Capture the cell that displays the provided text and extract its [X, Y] central coordinate. 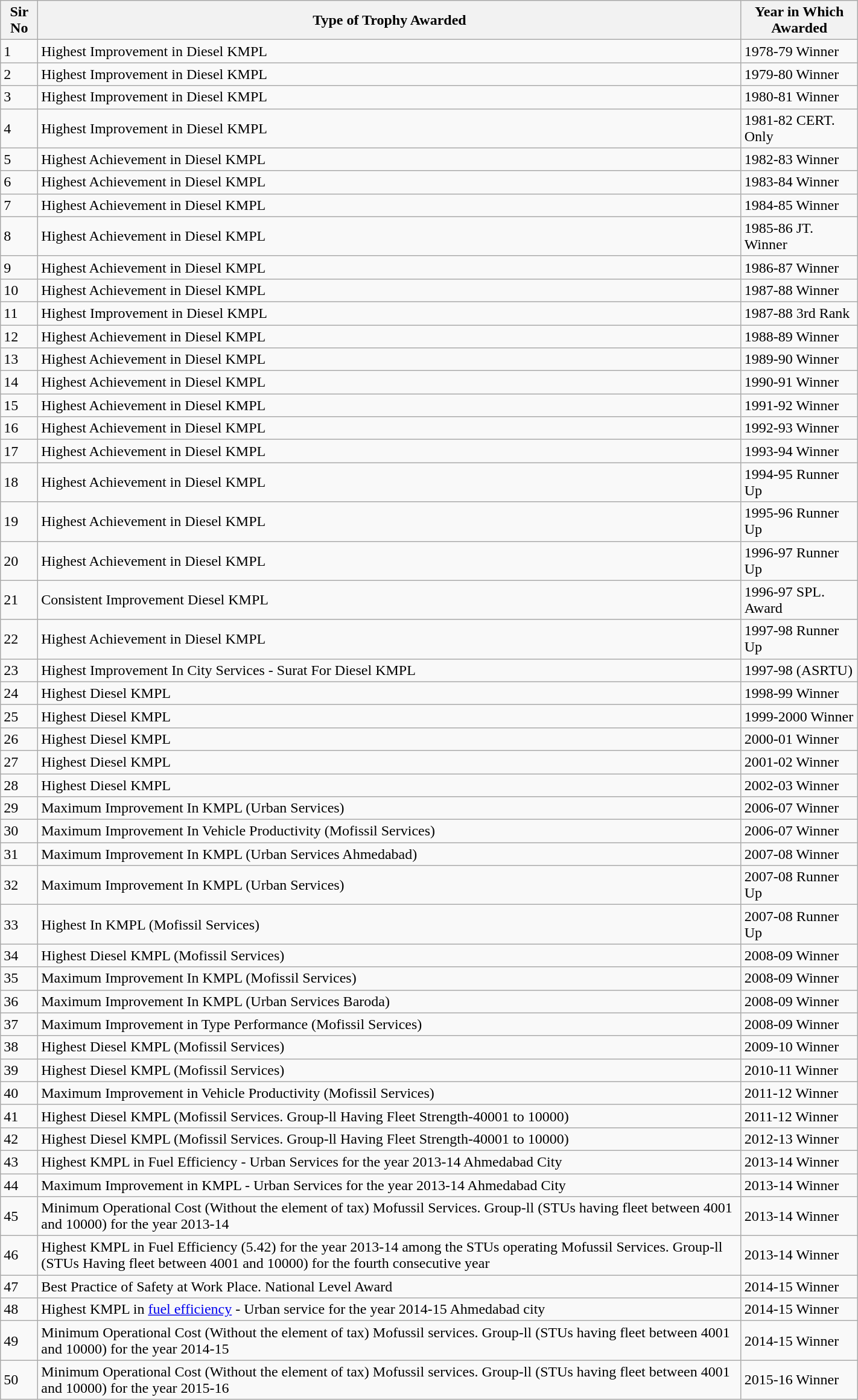
1983-84 Winner [799, 182]
1987-88 Winner [799, 290]
Maximum Improvement In Vehicle Productivity (Mofissil Services) [390, 831]
16 [19, 428]
19 [19, 521]
1984-85 Winner [799, 205]
2010-11 Winner [799, 1070]
18 [19, 483]
Best Practice of Safety at Work Place. National Level Award [390, 1287]
15 [19, 405]
14 [19, 382]
1981-82 CERT. Only [799, 128]
1987-88 3rd Rank [799, 313]
1980-81 Winner [799, 97]
Highest KMPL in fuel efficiency - Urban service for the year 2014-15 Ahmedabad city [390, 1310]
3 [19, 97]
Maximum Improvement In KMPL (Urban Services Ahmedabad) [390, 854]
2012-13 Winner [799, 1139]
1998-99 Winner [799, 693]
1997-98 (ASRTU) [799, 670]
6 [19, 182]
1996-97 Runner Up [799, 561]
Year in Which Awarded [799, 21]
1988-89 Winner [799, 336]
46 [19, 1256]
2007-08 Winner [799, 854]
1978-79 Winner [799, 51]
32 [19, 885]
1993-94 Winner [799, 451]
1986-87 Winner [799, 267]
2001-02 Winner [799, 762]
31 [19, 854]
1999-2000 Winner [799, 716]
39 [19, 1070]
Minimum Operational Cost (Without the element of tax) Mofussil services. Group-ll (STUs having fleet between 4001 and 10000) for the year 2015-16 [390, 1380]
2000-01 Winner [799, 739]
23 [19, 670]
30 [19, 831]
Highest Improvement In City Services - Surat For Diesel KMPL [390, 670]
1995-96 Runner Up [799, 521]
44 [19, 1185]
Maximum Improvement In KMPL (Mofissil Services) [390, 978]
34 [19, 955]
35 [19, 978]
20 [19, 561]
45 [19, 1216]
26 [19, 739]
24 [19, 693]
2002-03 Winner [799, 785]
22 [19, 639]
5 [19, 159]
1 [19, 51]
Highest In KMPL (Mofissil Services) [390, 924]
Minimum Operational Cost (Without the element of tax) Mofussil Services. Group-ll (STUs having fleet between 4001 and 10000) for the year 2013-14 [390, 1216]
1991-92 Winner [799, 405]
27 [19, 762]
25 [19, 716]
2 [19, 74]
1990-91 Winner [799, 382]
7 [19, 205]
8 [19, 236]
28 [19, 785]
50 [19, 1380]
36 [19, 1001]
Maximum Improvement in Type Performance (Mofissil Services) [390, 1024]
1992-93 Winner [799, 428]
40 [19, 1093]
4 [19, 128]
Maximum Improvement In KMPL (Urban Services Baroda) [390, 1001]
41 [19, 1116]
9 [19, 267]
42 [19, 1139]
38 [19, 1047]
48 [19, 1310]
1989-90 Winner [799, 360]
47 [19, 1287]
1979-80 Winner [799, 74]
1985-86 JT. Winner [799, 236]
Maximum Improvement in KMPL - Urban Services for the year 2013-14 Ahmedabad City [390, 1185]
Type of Trophy Awarded [390, 21]
1997-98 Runner Up [799, 639]
2009-10 Winner [799, 1047]
21 [19, 600]
1982-83 Winner [799, 159]
Sir No [19, 21]
11 [19, 313]
1996-97 SPL. Award [799, 600]
33 [19, 924]
17 [19, 451]
12 [19, 336]
43 [19, 1162]
2015-16 Winner [799, 1380]
13 [19, 360]
29 [19, 808]
Highest KMPL in Fuel Efficiency - Urban Services for the year 2013-14 Ahmedabad City [390, 1162]
Maximum Improvement in Vehicle Productivity (Mofissil Services) [390, 1093]
Consistent Improvement Diesel KMPL [390, 600]
1994-95 Runner Up [799, 483]
49 [19, 1340]
Minimum Operational Cost (Without the element of tax) Mofussil services. Group-ll (STUs having fleet between 4001 and 10000) for the year 2014-15 [390, 1340]
37 [19, 1024]
10 [19, 290]
